Locate the cell with the specified text and output its [x, y] center coordinate. 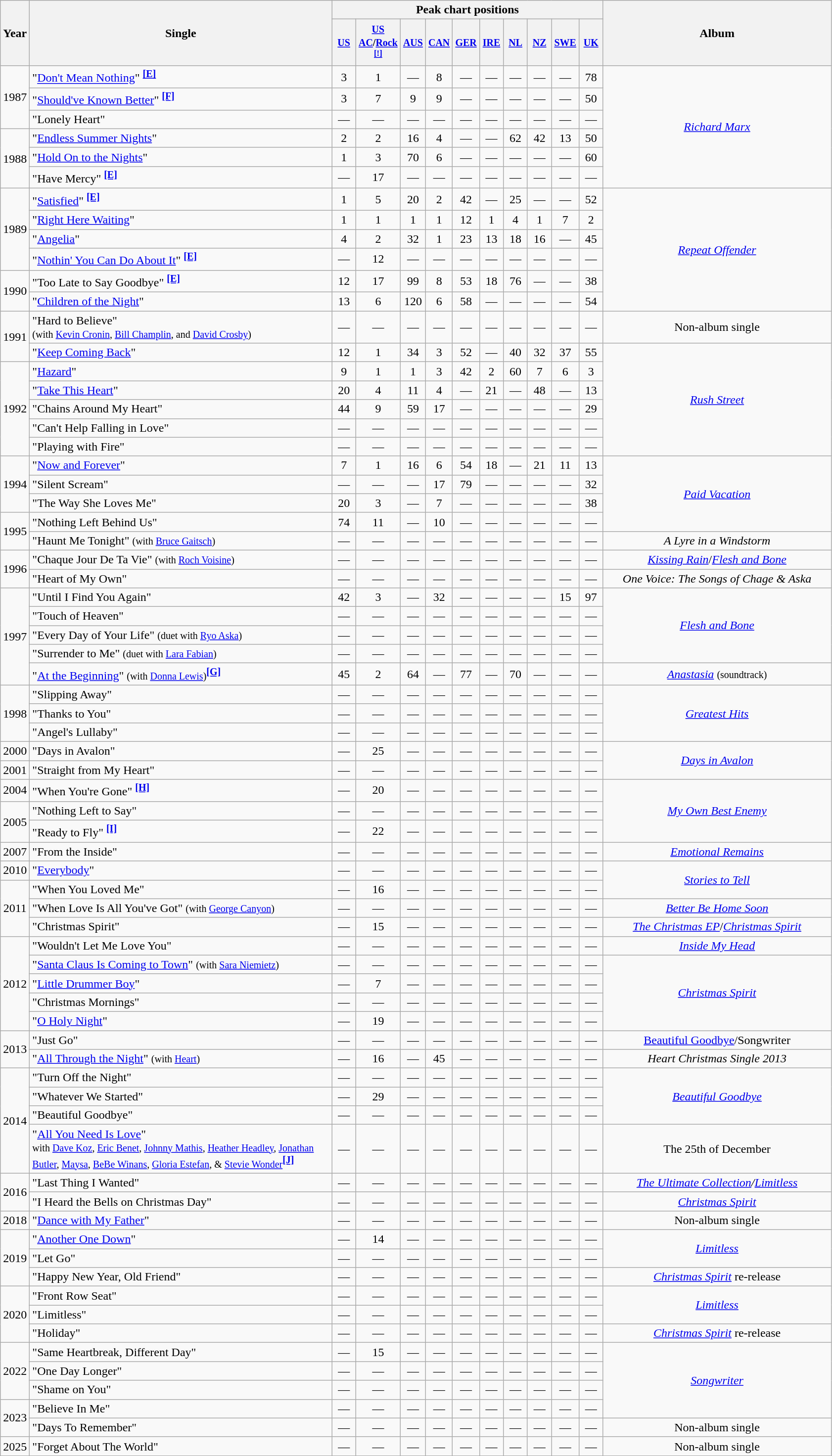
"Let Go" [181, 1258]
1989 [15, 229]
"Playing with Fire" [181, 447]
"Surrender to Me" (duet with Lara Fabian) [181, 654]
1991 [15, 336]
"Satisfied" [E] [181, 200]
GER [466, 43]
2016 [15, 1192]
"Days in Avalon" [181, 751]
"Right Here Waiting" [181, 220]
Anastasia (soundtrack) [717, 675]
"When You're Gone" [H] [181, 790]
"Days To Remember" [181, 1427]
1990 [15, 291]
55 [591, 353]
2010 [15, 870]
"Until I Find You Again" [181, 597]
1987 [15, 97]
"Heart of My Own" [181, 579]
"Hard to Believe"(with Kevin Cronin, Bill Champlin, and David Crosby) [181, 327]
"When You Loved Me" [181, 889]
62 [515, 138]
48 [539, 390]
14 [378, 1239]
2023 [15, 1418]
2004 [15, 790]
The 25th of December [717, 1149]
"Christmas Mornings" [181, 1002]
UK [591, 43]
Rush Street [717, 400]
NZ [539, 43]
AUS [413, 43]
A Lyre in a Windstorm [717, 541]
40 [515, 353]
97 [591, 597]
"At the Beginning" (with Donna Lewis)[G] [181, 675]
1988 [15, 158]
77 [466, 675]
34 [413, 353]
"Believe In Me" [181, 1409]
120 [413, 302]
59 [413, 409]
"Angel's Lullaby" [181, 732]
2020 [15, 1315]
2019 [15, 1258]
2007 [15, 852]
"Just Go" [181, 1040]
"Same Heartbreak, Different Day" [181, 1352]
"Haunt Me Tonight" (with Bruce Gaitsch) [181, 541]
"Nothing Left to Say" [181, 811]
"Should've Known Better" [F] [181, 99]
"O Holy Night" [181, 1021]
"Santa Claus Is Coming to Town" (with Sara Niemietz) [181, 964]
23 [466, 239]
"Shame on You" [181, 1390]
"Don't Mean Nothing" [E] [181, 77]
NL [515, 43]
"All Through the Night" (with Heart) [181, 1059]
Album [717, 33]
19 [378, 1021]
79 [466, 484]
SWE [565, 43]
Stories to Tell [717, 880]
"I Heard the Bells on Christmas Day" [181, 1201]
1996 [15, 569]
58 [466, 302]
"Every Day of Your Life" (duet with Ryo Aska) [181, 635]
"Children of the Night" [181, 302]
Better Be Home Soon [717, 908]
2022 [15, 1371]
2005 [15, 822]
The Ultimate Collection/Limitless [717, 1183]
"Endless Summer Nights" [181, 138]
37 [565, 353]
2018 [15, 1221]
"Nothing Left Behind Us" [181, 522]
"Take This Heart" [181, 390]
"Happy New Year, Old Friend" [181, 1277]
"Limitless" [181, 1315]
64 [413, 675]
"Slipping Away" [181, 694]
CAN [439, 43]
"Touch of Heaven" [181, 616]
Days in Avalon [717, 761]
Emotional Remains [717, 852]
"Chaque Jour De Ta Vie" (with Roch Voisine) [181, 559]
"Whatever We Started" [181, 1096]
"Thanks to You" [181, 713]
Year [15, 33]
Repeat Offender [717, 250]
1998 [15, 713]
10 [439, 522]
2012 [15, 983]
1992 [15, 409]
Greatest Hits [717, 713]
"Too Late to Say Goodbye" [E] [181, 281]
US [344, 43]
53 [466, 281]
99 [413, 281]
"Can't Help Falling in Love" [181, 428]
"Now and Forever" [181, 465]
"Nothin' You Can Do About It" [E] [181, 259]
"Another One Down" [181, 1239]
"Little Drummer Boy" [181, 983]
"Holiday" [181, 1333]
"Last Thing I Wanted" [181, 1183]
"Angelia" [181, 239]
76 [515, 281]
44 [344, 409]
2025 [15, 1446]
2013 [15, 1049]
"The Way She Loves Me" [181, 503]
"Christmas Spirit" [181, 927]
One Voice: The Songs of Chage & Aska [717, 579]
2001 [15, 770]
US AC/Rock[!] [378, 43]
1997 [15, 637]
Peak chart positions [467, 10]
Heart Christmas Single 2013 [717, 1059]
74 [344, 522]
"Dance with My Father" [181, 1221]
"One Day Longer" [181, 1371]
Beautiful Goodbye [717, 1096]
"Have Mercy" [E] [181, 177]
"Silent Scream" [181, 484]
78 [591, 77]
"When Love Is All You've Got" (with George Canyon) [181, 908]
1995 [15, 531]
"Hold On to the Nights" [181, 157]
1994 [15, 484]
The Christmas EP/Christmas Spirit [717, 927]
"Hazard" [181, 371]
22 [378, 831]
"Beautiful Goodbye" [181, 1115]
Beautiful Goodbye/Songwriter [717, 1040]
Flesh and Bone [717, 626]
"Chains Around My Heart" [181, 409]
"Front Row Seat" [181, 1296]
"Straight from My Heart" [181, 770]
IRE [492, 43]
"From the Inside" [181, 852]
Single [181, 33]
My Own Best Enemy [717, 811]
"Ready to Fly" [I] [181, 831]
"Everybody" [181, 870]
2000 [15, 751]
Inside My Head [717, 946]
Kissing Rain/Flesh and Bone [717, 559]
"Lonely Heart" [181, 119]
Paid Vacation [717, 494]
Richard Marx [717, 127]
Songwriter [717, 1380]
2014 [15, 1121]
"Wouldn't Let Me Love You" [181, 946]
"Forget About The World" [181, 1446]
2011 [15, 908]
"Turn Off the Night" [181, 1078]
"Keep Coming Back" [181, 353]
5 [378, 200]
